Detect which cell encompasses the target text, then output its (x, y) center coordinate. 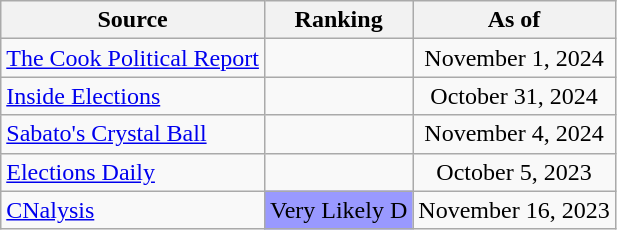
Very Likely D (338, 210)
Sabato's Crystal Ball (133, 134)
CNalysis (133, 210)
Elections Daily (133, 172)
November 1, 2024 (514, 58)
Ranking (338, 20)
Inside Elections (133, 96)
October 31, 2024 (514, 96)
November 16, 2023 (514, 210)
November 4, 2024 (514, 134)
Source (133, 20)
As of (514, 20)
The Cook Political Report (133, 58)
October 5, 2023 (514, 172)
